Determine the (X, Y) coordinate at the center of the cell enclosing the given text.  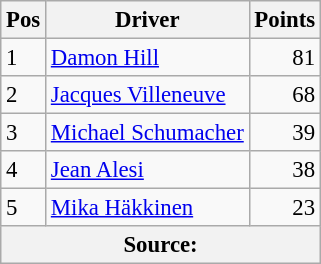
Driver (148, 20)
Pos (24, 20)
Source: (161, 245)
39 (284, 133)
Points (284, 20)
81 (284, 58)
Damon Hill (148, 58)
38 (284, 170)
Jean Alesi (148, 170)
68 (284, 95)
1 (24, 58)
23 (284, 208)
Jacques Villeneuve (148, 95)
Mika Häkkinen (148, 208)
5 (24, 208)
3 (24, 133)
4 (24, 170)
2 (24, 95)
Michael Schumacher (148, 133)
